Provide the (x, y) coordinate of the cell's center where the given text is located.  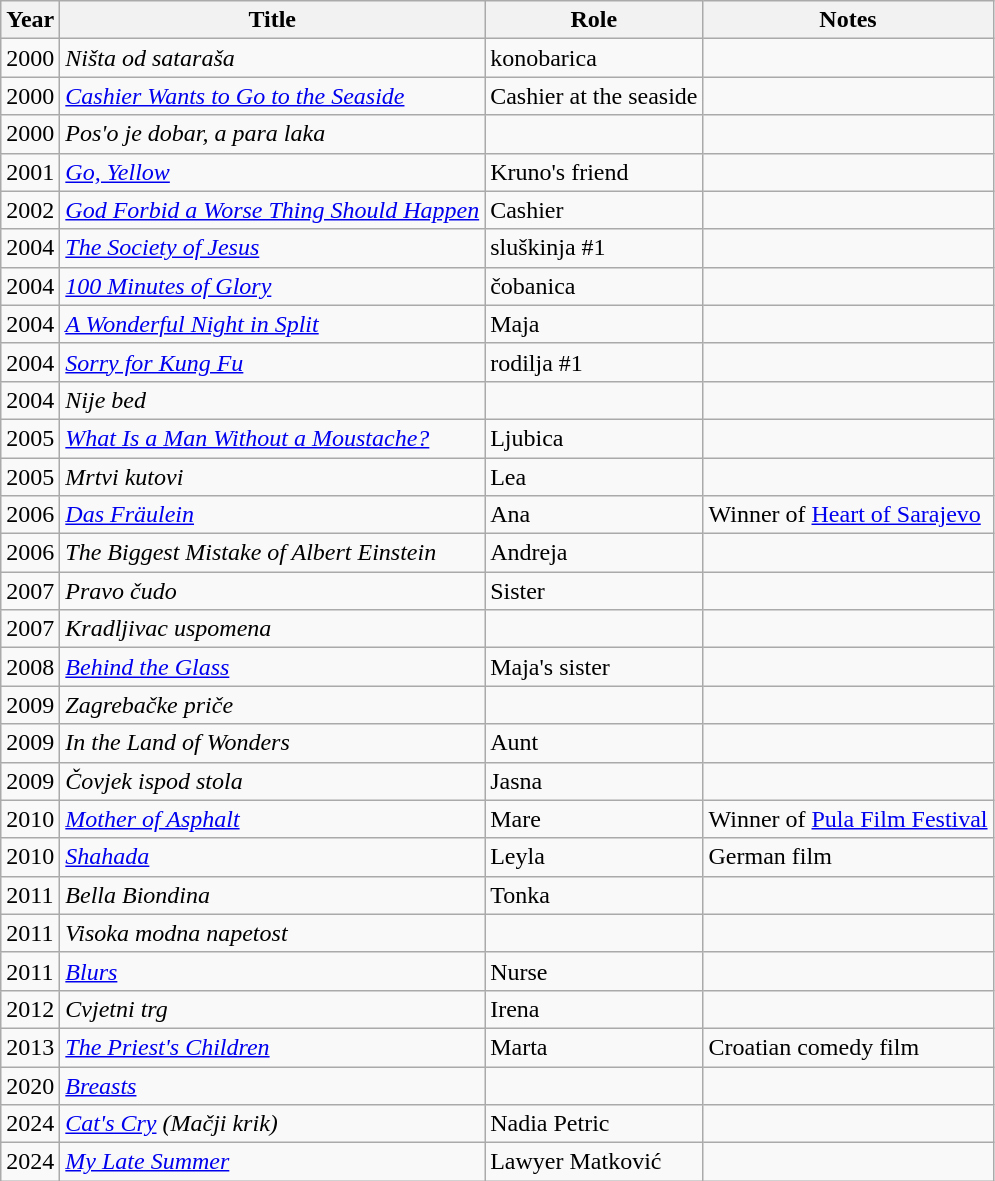
Blurs (272, 971)
rodilja #1 (594, 362)
Pos'o je dobar, a para laka (272, 134)
Mrtvi kutovi (272, 477)
Ljubica (594, 438)
2020 (30, 1085)
Zagrebačke priče (272, 705)
Aunt (594, 743)
Winner of Pula Film Festival (848, 819)
Kradljivac uspomena (272, 629)
God Forbid a Worse Thing Should Happen (272, 210)
2013 (30, 1047)
Mother of Asphalt (272, 819)
Pravo čudo (272, 591)
Year (30, 20)
My Late Summer (272, 1162)
The Society of Jesus (272, 248)
Cat's Cry (Mačji krik) (272, 1124)
2008 (30, 667)
A Wonderful Night in Split (272, 324)
Bella Biondina (272, 895)
Nadia Petric (594, 1124)
Winner of Heart of Sarajevo (848, 515)
Go, Yellow (272, 172)
Cashier (594, 210)
Title (272, 20)
2002 (30, 210)
Notes (848, 20)
Andreja (594, 553)
Das Fräulein (272, 515)
2001 (30, 172)
Breasts (272, 1085)
Irena (594, 1009)
Mare (594, 819)
konobarica (594, 58)
Ništa od sataraša (272, 58)
Behind the Glass (272, 667)
Cashier at the seaside (594, 96)
In the Land of Wonders (272, 743)
Nurse (594, 971)
Lawyer Matković (594, 1162)
Visoka modna napetost (272, 933)
Leyla (594, 857)
The Biggest Mistake of Albert Einstein (272, 553)
Maja (594, 324)
Croatian comedy film (848, 1047)
100 Minutes of Glory (272, 286)
Sorry for Kung Fu (272, 362)
Cvjetni trg (272, 1009)
Lea (594, 477)
Jasna (594, 781)
Marta (594, 1047)
What Is a Man Without a Moustache? (272, 438)
Sister (594, 591)
Kruno's friend (594, 172)
German film (848, 857)
Maja's sister (594, 667)
2012 (30, 1009)
Cashier Wants to Go to the Seaside (272, 96)
Shahada (272, 857)
The Priest's Children (272, 1047)
Role (594, 20)
Nije bed (272, 400)
Čovjek ispod stola (272, 781)
Tonka (594, 895)
sluškinja #1 (594, 248)
čobanica (594, 286)
Ana (594, 515)
